From the cell containing the given text, extract its center point as [x, y] coordinate. 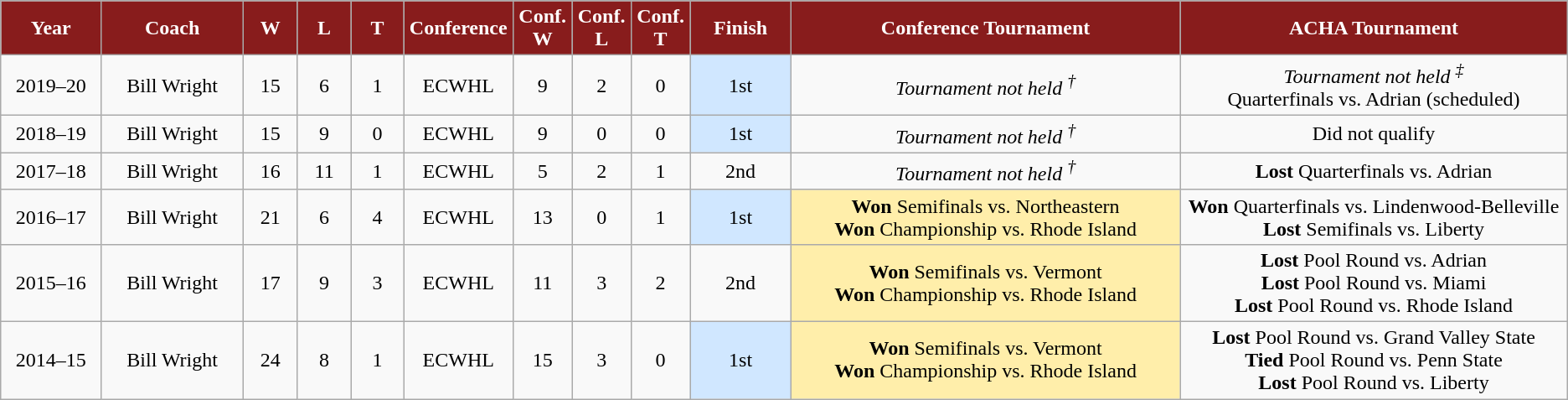
Did not qualify [1374, 134]
5 [542, 171]
T [377, 29]
24 [271, 361]
2015–16 [51, 283]
Coach [173, 29]
Conf. T [660, 29]
8 [324, 361]
Lost Pool Round vs. Grand Valley State Tied Pool Round vs. Penn State Lost Pool Round vs. Liberty [1374, 361]
Lost Pool Round vs. Adrian Lost Pool Round vs. Miami Lost Pool Round vs. Rhode Island [1374, 283]
L [324, 29]
W [271, 29]
4 [377, 216]
Lost Quarterfinals vs. Adrian [1374, 171]
2018–19 [51, 134]
2019–20 [51, 86]
Finish [740, 29]
Conference [458, 29]
Year [51, 29]
2017–18 [51, 171]
Tournament not held ‡Quarterfinals vs. Adrian (scheduled) [1374, 86]
Won Semifinals vs. Northeastern Won Championship vs. Rhode Island [985, 216]
Conference Tournament [985, 29]
17 [271, 283]
13 [542, 216]
ACHA Tournament [1374, 29]
16 [271, 171]
Won Quarterfinals vs. Lindenwood-Belleville Lost Semifinals vs. Liberty [1374, 216]
2014–15 [51, 361]
2016–17 [51, 216]
21 [271, 216]
Conf. W [542, 29]
Conf. L [601, 29]
